Locate the cell with the specified text and output its [x, y] center coordinate. 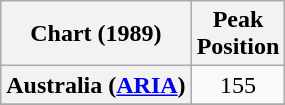
Australia (ARIA) [96, 85]
Chart (1989) [96, 34]
PeakPosition [238, 34]
155 [238, 85]
